Provide the (x, y) coordinate of the cell's center where the given text is located.  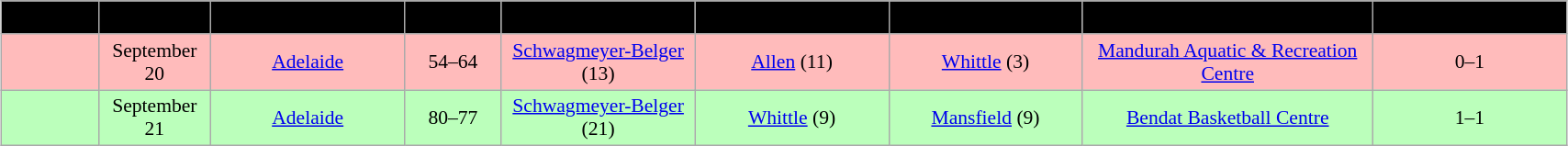
0–1 (1469, 62)
Mansfield (9) (986, 118)
Whittle (3) (986, 62)
Schwagmeyer-Belger (13) (599, 62)
September 21 (154, 118)
Whittle (9) (791, 118)
Score (454, 17)
High assists (986, 17)
Date (154, 17)
Game (50, 17)
Location (1227, 17)
1–1 (1469, 118)
High points (599, 17)
80–77 (454, 118)
Schwagmeyer-Belger (21) (599, 118)
Team (308, 17)
September 20 (154, 62)
54–64 (454, 62)
Allen (11) (791, 62)
Record (1469, 17)
High rebounds (791, 17)
Mandurah Aquatic & Recreation Centre (1227, 62)
Bendat Basketball Centre (1227, 118)
